Search for the cell housing the specified text and yield its [x, y] center coordinate. 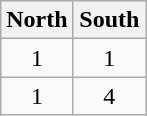
4 [109, 96]
North [37, 20]
South [109, 20]
